Locate the cell with the specified text and output its [x, y] center coordinate. 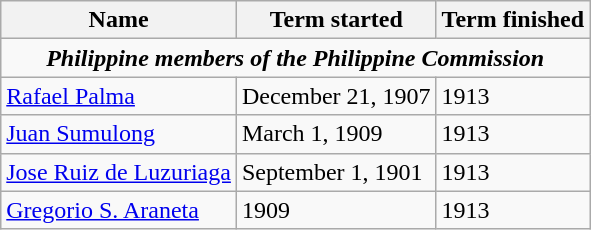
March 1, 1909 [336, 134]
Term started [336, 20]
December 21, 1907 [336, 96]
Philippine members of the Philippine Commission [296, 58]
Gregorio S. Araneta [119, 210]
September 1, 1901 [336, 172]
Name [119, 20]
Rafael Palma [119, 96]
Juan Sumulong [119, 134]
Jose Ruiz de Luzuriaga [119, 172]
1909 [336, 210]
Term finished [513, 20]
